Pinpoint the cell where the given text exists, returning its [x, y] midpoint coordinate. 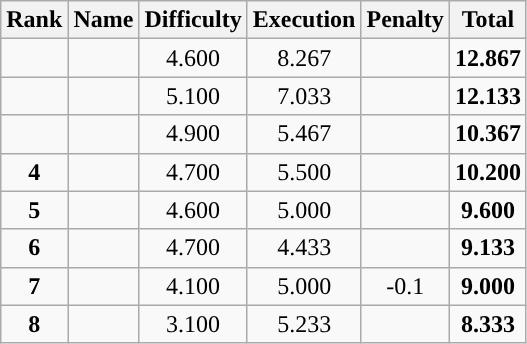
5.467 [304, 134]
Execution [304, 20]
3.100 [193, 324]
8.333 [488, 324]
4.433 [304, 248]
9.600 [488, 210]
9.000 [488, 286]
Penalty [405, 20]
Name [104, 20]
5 [34, 210]
8.267 [304, 58]
Rank [34, 20]
7 [34, 286]
4 [34, 172]
Total [488, 20]
10.367 [488, 134]
10.200 [488, 172]
12.867 [488, 58]
5.233 [304, 324]
-0.1 [405, 286]
4.100 [193, 286]
4.900 [193, 134]
6 [34, 248]
8 [34, 324]
5.100 [193, 96]
9.133 [488, 248]
5.500 [304, 172]
12.133 [488, 96]
Difficulty [193, 20]
7.033 [304, 96]
